Capture the cell that displays the provided text and extract its [x, y] central coordinate. 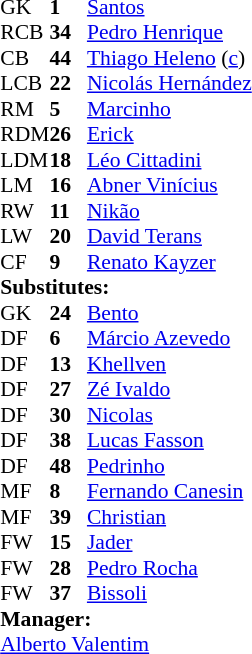
18 [68, 160]
RM [24, 109]
34 [68, 33]
26 [68, 135]
30 [68, 415]
Pedro Rocha [170, 568]
Substitutes: [126, 287]
Nikão [170, 211]
Christian [170, 517]
37 [68, 593]
LCB [24, 83]
LDM [24, 160]
5 [68, 109]
GK [24, 313]
Bento [170, 313]
CF [24, 262]
Bissoli [170, 593]
Manager: [126, 619]
20 [68, 237]
LM [24, 185]
28 [68, 568]
27 [68, 389]
24 [68, 313]
RDM [24, 135]
Khellven [170, 364]
Pedro Henrique [170, 33]
Nicolas [170, 415]
Renato Kayzer [170, 262]
22 [68, 83]
Marcinho [170, 109]
RCB [24, 33]
16 [68, 185]
8 [68, 491]
39 [68, 517]
38 [68, 441]
Nicolás Hernández [170, 83]
LW [24, 237]
44 [68, 58]
David Terans [170, 237]
Thiago Heleno (c) [170, 58]
Léo Cittadini [170, 160]
15 [68, 543]
48 [68, 466]
Lucas Fasson [170, 441]
Jader [170, 543]
Zé Ivaldo [170, 389]
RW [24, 211]
CB [24, 58]
Erick [170, 135]
11 [68, 211]
Abner Vinícius [170, 185]
Fernando Canesin [170, 491]
Pedrinho [170, 466]
13 [68, 364]
6 [68, 339]
Márcio Azevedo [170, 339]
9 [68, 262]
